Identify which cell holds the provided text, then report its [x, y] central coordinate. 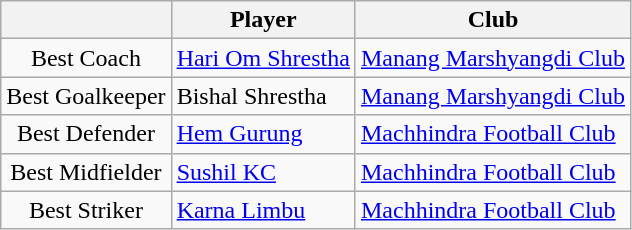
Hem Gurung [263, 134]
Player [263, 20]
Sushil KC [263, 172]
Best Coach [86, 58]
Club [492, 20]
Best Striker [86, 210]
Best Defender [86, 134]
Best Midfielder [86, 172]
Best Goalkeeper [86, 96]
Bishal Shrestha [263, 96]
Karna Limbu [263, 210]
Hari Om Shrestha [263, 58]
